Return the [X, Y] coordinate for the center point of the cell that contains the specified text.  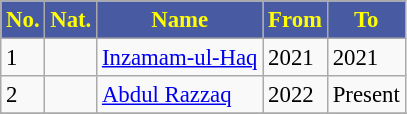
From [296, 20]
Inzamam-ul-Haq [180, 58]
Abdul Razzaq [180, 95]
Nat. [71, 20]
No. [23, 20]
Present [366, 95]
Name [180, 20]
2022 [296, 95]
2 [23, 95]
1 [23, 58]
To [366, 20]
